Find where the given text appears and provide that cell's center as (X, Y) coordinate. 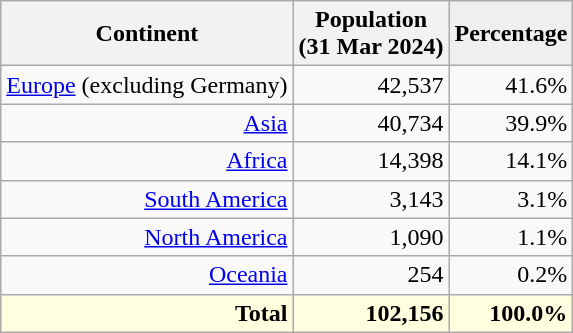
14,398 (371, 161)
South America (147, 199)
1,090 (371, 237)
254 (371, 275)
100.0% (511, 313)
3,143 (371, 199)
0.2% (511, 275)
Africa (147, 161)
Percentage (511, 34)
Total (147, 313)
1.1% (511, 237)
Asia (147, 123)
Population(31 Mar 2024) (371, 34)
41.6% (511, 85)
14.1% (511, 161)
Europe (excluding Germany) (147, 85)
Oceania (147, 275)
40,734 (371, 123)
Continent (147, 34)
102,156 (371, 313)
North America (147, 237)
3.1% (511, 199)
39.9% (511, 123)
42,537 (371, 85)
